Locate the cell with the specified text and output its [x, y] center coordinate. 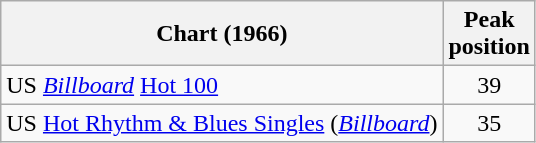
Peakposition [489, 34]
39 [489, 85]
US Billboard Hot 100 [222, 85]
US Hot Rhythm & Blues Singles (Billboard) [222, 123]
Chart (1966) [222, 34]
35 [489, 123]
